Find where the given text appears and provide that cell's center as [X, Y] coordinate. 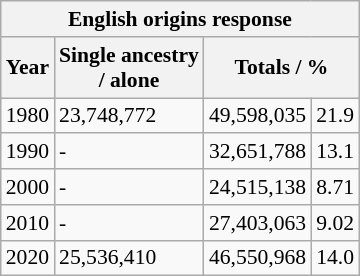
24,515,138 [258, 187]
1990 [28, 152]
English origins response [180, 19]
13.1 [335, 152]
1980 [28, 116]
27,403,063 [258, 223]
25,536,410 [129, 258]
14.0 [335, 258]
9.02 [335, 223]
2010 [28, 223]
2020 [28, 258]
Year [28, 68]
21.9 [335, 116]
49,598,035 [258, 116]
Single ancestry/ alone [129, 68]
8.71 [335, 187]
2000 [28, 187]
Totals / % [282, 68]
32,651,788 [258, 152]
46,550,968 [258, 258]
23,748,772 [129, 116]
